Pinpoint the cell where the given text exists, returning its [x, y] midpoint coordinate. 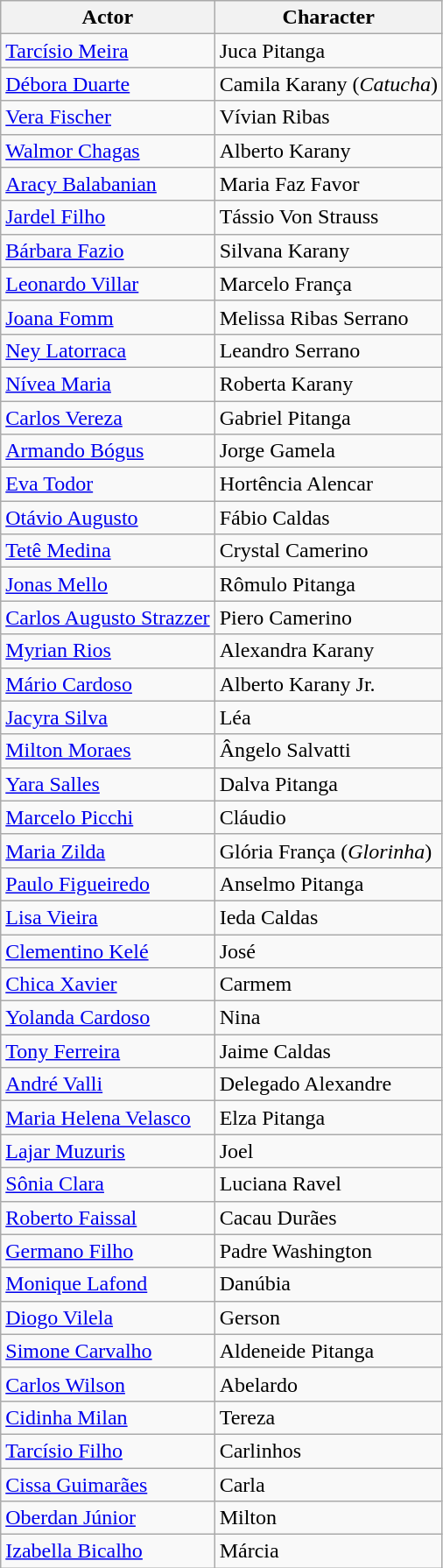
Sônia Clara [108, 1184]
Ângelo Salvatti [328, 751]
Eva Todor [108, 484]
Diogo Vilela [108, 1317]
Tony Ferreira [108, 1051]
Jaime Caldas [328, 1051]
Danúbia [328, 1284]
Aracy Balabanian [108, 184]
Cacau Durães [328, 1218]
Piero Camerino [328, 618]
Simone Carvalho [108, 1351]
Carlos Vereza [108, 418]
Oberdan Júnior [108, 1518]
Carlos Augusto Strazzer [108, 618]
Luciana Ravel [328, 1184]
Germano Filho [108, 1251]
Hortência Alencar [328, 484]
Maria Helena Velasco [108, 1118]
Ney Latorraca [108, 350]
Alberto Karany Jr. [328, 684]
Aldeneide Pitanga [328, 1351]
Alexandra Karany [328, 651]
Alberto Karany [328, 151]
Jorge Gamela [328, 451]
Cidinha Milan [108, 1417]
Cissa Guimarães [108, 1485]
Silvana Karany [328, 251]
André Valli [108, 1084]
Armando Bógus [108, 451]
Roberta Karany [328, 384]
Carlos Wilson [108, 1384]
Maria Faz Favor [328, 184]
Tarcísio Meira [108, 51]
Clementino Kelé [108, 950]
Nívea Maria [108, 384]
Tarcísio Filho [108, 1451]
Gabriel Pitanga [328, 418]
Paulo Figueiredo [108, 884]
Character [328, 18]
Maria Zilda [108, 851]
Joana Fomm [108, 317]
Elza Pitanga [328, 1118]
Milton [328, 1518]
Rômulo Pitanga [328, 584]
Leonardo Villar [108, 284]
Joel [328, 1151]
Vera Fischer [108, 117]
Anselmo Pitanga [328, 884]
Glória França (Glorinha) [328, 851]
Otávio Augusto [108, 518]
Izabella Bicalho [108, 1551]
José [328, 950]
Ieda Caldas [328, 917]
Milton Moraes [108, 751]
Actor [108, 18]
Marcelo França [328, 284]
Roberto Faissal [108, 1218]
Fábio Caldas [328, 518]
Camila Karany (Catucha) [328, 84]
Bárbara Fazio [108, 251]
Marcelo Picchi [108, 817]
Leandro Serrano [328, 350]
Chica Xavier [108, 985]
Gerson [328, 1317]
Débora Duarte [108, 84]
Carlinhos [328, 1451]
Nina [328, 1018]
Cláudio [328, 817]
Yara Salles [108, 784]
Lisa Vieira [108, 917]
Jardel Filho [108, 217]
Monique Lafond [108, 1284]
Melissa Ribas Serrano [328, 317]
Carmem [328, 985]
Delegado Alexandre [328, 1084]
Lajar Muzuris [108, 1151]
Myrian Rios [108, 651]
Jacyra Silva [108, 717]
Jonas Mello [108, 584]
Padre Washington [328, 1251]
Yolanda Cardoso [108, 1018]
Léa [328, 717]
Abelardo [328, 1384]
Juca Pitanga [328, 51]
Walmor Chagas [108, 151]
Vívian Ribas [328, 117]
Márcia [328, 1551]
Carla [328, 1485]
Tetê Medina [108, 551]
Tereza [328, 1417]
Tássio Von Strauss [328, 217]
Mário Cardoso [108, 684]
Crystal Camerino [328, 551]
Dalva Pitanga [328, 784]
